From the cell containing the given text, extract its center point as [X, Y] coordinate. 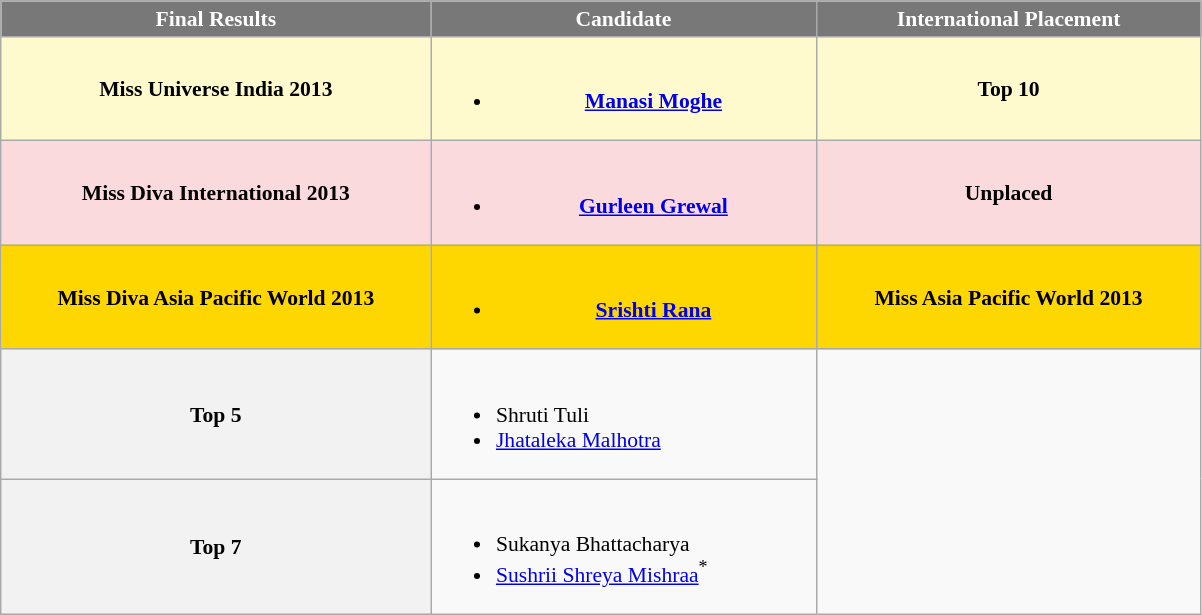
Miss Diva International 2013 [216, 193]
Candidate [624, 19]
Top 7 [216, 546]
Manasi Moghe [624, 89]
Srishti Rana [624, 297]
Miss Diva Asia Pacific World 2013 [216, 297]
Final Results [216, 19]
Top 5 [216, 415]
Gurleen Grewal [624, 193]
Miss Universe India 2013 [216, 89]
Miss Asia Pacific World 2013 [1008, 297]
Top 10 [1008, 89]
Unplaced [1008, 193]
International Placement [1008, 19]
Sukanya BhattacharyaSushrii Shreya Mishraa* [624, 546]
Shruti TuliJhataleka Malhotra [624, 415]
